Return [X, Y] of the center of cell containing provided text 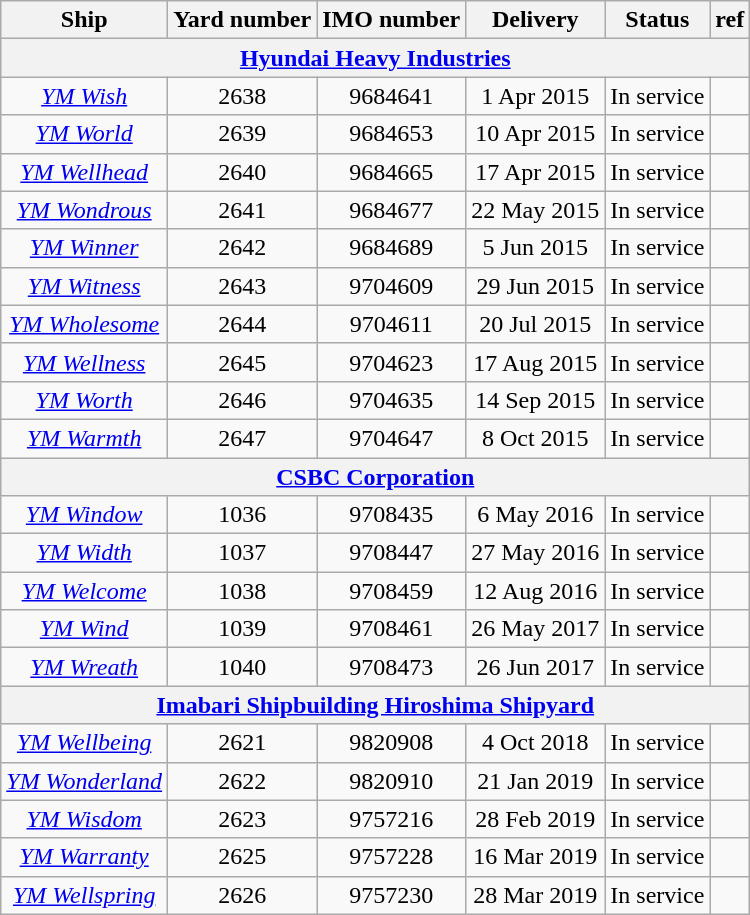
9757216 [392, 819]
9704647 [392, 438]
Status [658, 20]
29 Jun 2015 [536, 286]
Yard number [242, 20]
YM Window [84, 515]
IMO number [392, 20]
YM Welcome [84, 591]
YM Wellspring [84, 895]
2642 [242, 248]
5 Jun 2015 [536, 248]
9820910 [392, 781]
28 Mar 2019 [536, 895]
2625 [242, 857]
2623 [242, 819]
9708447 [392, 553]
YM Wish [84, 96]
9704609 [392, 286]
1038 [242, 591]
2644 [242, 324]
1040 [242, 667]
1039 [242, 629]
YM Wisdom [84, 819]
14 Sep 2015 [536, 400]
27 May 2016 [536, 553]
9704635 [392, 400]
2643 [242, 286]
2646 [242, 400]
9757230 [392, 895]
YM Wreath [84, 667]
9757228 [392, 857]
YM Winner [84, 248]
YM Wellbeing [84, 743]
9684689 [392, 248]
26 Jun 2017 [536, 667]
9684665 [392, 172]
YM Warmth [84, 438]
YM Wellness [84, 362]
2626 [242, 895]
17 Apr 2015 [536, 172]
20 Jul 2015 [536, 324]
YM Warranty [84, 857]
2640 [242, 172]
9708459 [392, 591]
21 Jan 2019 [536, 781]
2621 [242, 743]
6 May 2016 [536, 515]
YM Worth [84, 400]
16 Mar 2019 [536, 857]
17 Aug 2015 [536, 362]
10 Apr 2015 [536, 134]
9704623 [392, 362]
YM Witness [84, 286]
2622 [242, 781]
22 May 2015 [536, 210]
28 Feb 2019 [536, 819]
YM Wholesome [84, 324]
YM Wondrous [84, 210]
YM World [84, 134]
2639 [242, 134]
26 May 2017 [536, 629]
9684641 [392, 96]
2638 [242, 96]
9820908 [392, 743]
2641 [242, 210]
Hyundai Heavy Industries [376, 58]
2647 [242, 438]
YM Wind [84, 629]
9708435 [392, 515]
Delivery [536, 20]
ref [730, 20]
Imabari Shipbuilding Hiroshima Shipyard [376, 705]
12 Aug 2016 [536, 591]
9708461 [392, 629]
YM Width [84, 553]
4 Oct 2018 [536, 743]
8 Oct 2015 [536, 438]
YM Wonderland [84, 781]
9684677 [392, 210]
9704611 [392, 324]
1037 [242, 553]
CSBC Corporation [376, 477]
YM Wellhead [84, 172]
1036 [242, 515]
Ship [84, 20]
2645 [242, 362]
9684653 [392, 134]
1 Apr 2015 [536, 96]
9708473 [392, 667]
